Capture the cell that displays the provided text and extract its (X, Y) central coordinate. 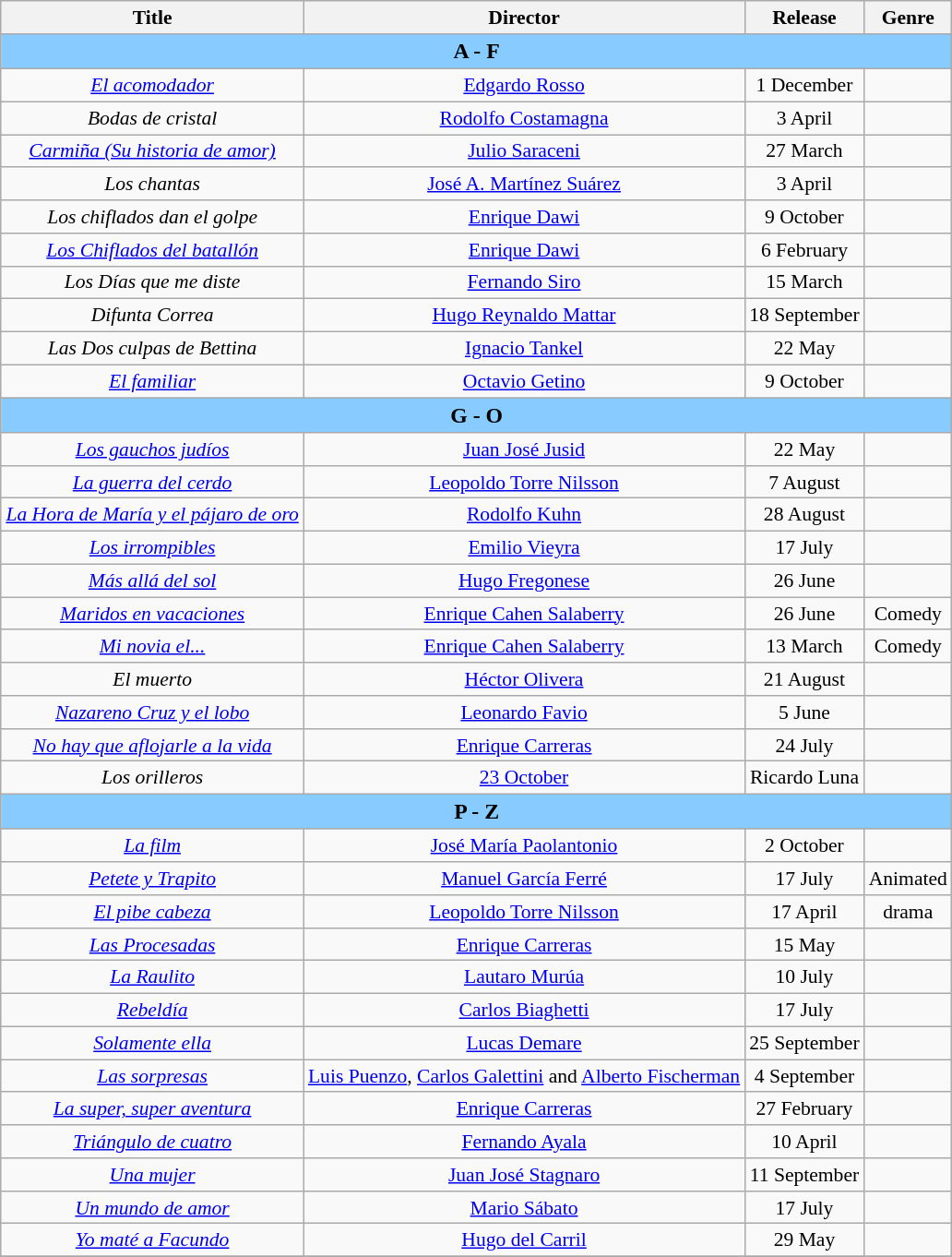
15 March (804, 282)
Difunta Correa (152, 316)
6 February (804, 250)
25 September (804, 1044)
Rebeldía (152, 1011)
18 September (804, 316)
Más allá del sol (152, 581)
drama (908, 912)
La Raulito (152, 977)
Bodas de cristal (152, 118)
23 October (524, 778)
15 May (804, 945)
29 May (804, 1240)
27 March (804, 151)
Genre (908, 18)
Maridos en vacaciones (152, 614)
Nazareno Cruz y el lobo (152, 712)
Carmiña (Su historia de amor) (152, 151)
Héctor Olivera (524, 679)
17 April (804, 912)
2 October (804, 846)
Los Chiflados del batallón (152, 250)
Rodolfo Costamagna (524, 118)
5 June (804, 712)
José A. Martínez Suárez (524, 185)
Ricardo Luna (804, 778)
Triángulo de cuatro (152, 1142)
Los Días que me diste (152, 282)
Las Procesadas (152, 945)
Los gauchos judíos (152, 449)
11 September (804, 1175)
A - F (476, 52)
Las Dos culpas de Bettina (152, 349)
G - O (476, 415)
Leonardo Favio (524, 712)
José María Paolantonio (524, 846)
10 July (804, 977)
Un mundo de amor (152, 1208)
P - Z (476, 812)
Hugo Reynaldo Mattar (524, 316)
10 April (804, 1142)
Lucas Demare (524, 1044)
Yo maté a Facundo (152, 1240)
Mario Sábato (524, 1208)
Las sorpresas (152, 1076)
La super, super aventura (152, 1109)
28 August (804, 515)
La Hora de María y el pájaro de oro (152, 515)
Release (804, 18)
Mi novia el... (152, 647)
Los irrompibles (152, 548)
Luis Puenzo, Carlos Galettini and Alberto Fischerman (524, 1076)
Rodolfo Kuhn (524, 515)
Juan José Stagnaro (524, 1175)
Manuel García Ferré (524, 879)
4 September (804, 1076)
Director (524, 18)
El pibe cabeza (152, 912)
7 August (804, 483)
Lautaro Murúa (524, 977)
Hugo Fregonese (524, 581)
Juan José Jusid (524, 449)
Edgardo Rosso (524, 86)
La film (152, 846)
No hay que aflojarle a la vida (152, 746)
13 March (804, 647)
1 December (804, 86)
Julio Saraceni (524, 151)
Los chiflados dan el golpe (152, 217)
24 July (804, 746)
El acomodador (152, 86)
Petete y Trapito (152, 879)
27 February (804, 1109)
Ignacio Tankel (524, 349)
Octavio Getino (524, 381)
Solamente ella (152, 1044)
La guerra del cerdo (152, 483)
Los orilleros (152, 778)
Fernando Siro (524, 282)
El familiar (152, 381)
Los chantas (152, 185)
Carlos Biaghetti (524, 1011)
Fernando Ayala (524, 1142)
Emilio Vieyra (524, 548)
Una mujer (152, 1175)
Hugo del Carril (524, 1240)
21 August (804, 679)
Animated (908, 879)
El muerto (152, 679)
Title (152, 18)
